From the cell containing the given text, extract its center point as (x, y) coordinate. 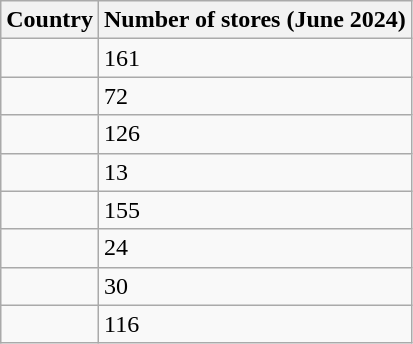
24 (254, 248)
Number of stores (June 2024) (254, 20)
Country (50, 20)
13 (254, 172)
155 (254, 210)
126 (254, 134)
161 (254, 58)
30 (254, 286)
116 (254, 324)
72 (254, 96)
